Identify which cell holds the provided text, then report its (X, Y) central coordinate. 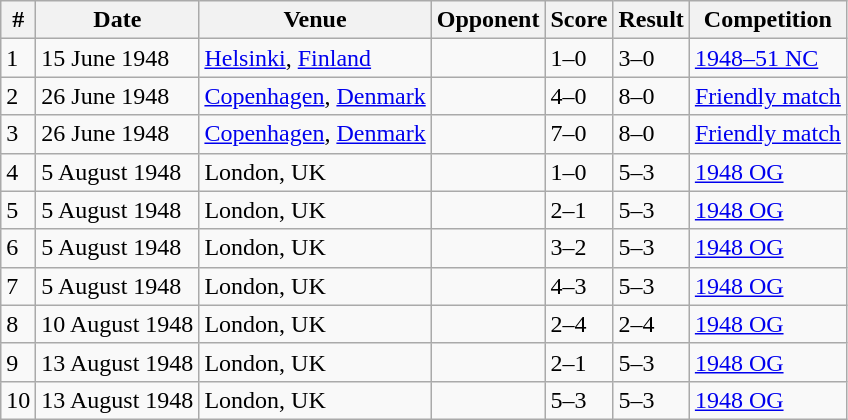
1 (18, 58)
Competition (768, 20)
2 (18, 96)
7 (18, 286)
Venue (315, 20)
# (18, 20)
9 (18, 362)
3–0 (651, 58)
4 (18, 172)
4–0 (579, 96)
1948–51 NC (768, 58)
10 (18, 400)
10 August 1948 (118, 324)
15 June 1948 (118, 58)
8 (18, 324)
Opponent (488, 20)
7–0 (579, 134)
3 (18, 134)
Score (579, 20)
5 (18, 210)
Result (651, 20)
4–3 (579, 286)
Helsinki, Finland (315, 58)
Date (118, 20)
3–2 (579, 248)
6 (18, 248)
